Scan for the cell matching the given text and deliver its [X, Y] coordinate at center. 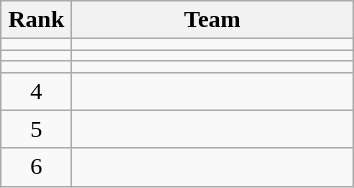
6 [36, 167]
4 [36, 91]
Team [212, 20]
Rank [36, 20]
5 [36, 129]
